Return the [x, y] coordinate for the center point of the cell that contains the specified text.  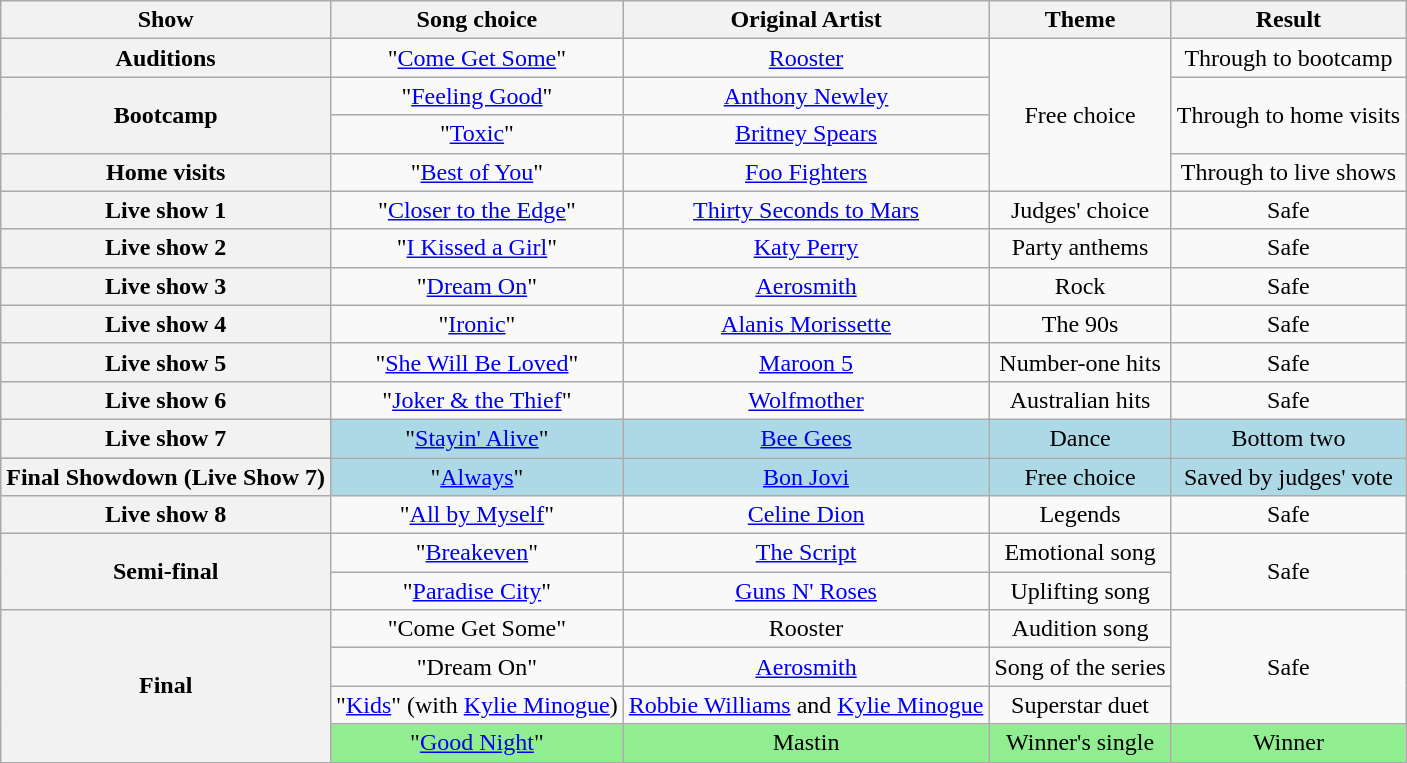
The 90s [1080, 324]
Bottom two [1288, 438]
Anthony Newley [806, 96]
Dance [1080, 438]
Mastin [806, 743]
Number-one hits [1080, 362]
Live show 5 [166, 362]
"She Will Be Loved" [478, 362]
Superstar duet [1080, 705]
Home visits [166, 172]
Rock [1080, 286]
Winner's single [1080, 743]
"Joker & the Thief" [478, 400]
Live show 6 [166, 400]
"Ironic" [478, 324]
"Feeling Good" [478, 96]
Auditions [166, 58]
Bootcamp [166, 115]
Final [166, 686]
Theme [1080, 20]
Final Showdown (Live Show 7) [166, 477]
"I Kissed a Girl" [478, 248]
Original Artist [806, 20]
Bee Gees [806, 438]
The Script [806, 553]
Australian hits [1080, 400]
Live show 1 [166, 210]
"Kids" (with Kylie Minogue) [478, 705]
Robbie Williams and Kylie Minogue [806, 705]
Guns N' Roses [806, 591]
"Best of You" [478, 172]
"Closer to the Edge" [478, 210]
Semi-final [166, 572]
Show [166, 20]
Live show 8 [166, 515]
Through to bootcamp [1288, 58]
Live show 7 [166, 438]
Emotional song [1080, 553]
Live show 4 [166, 324]
Alanis Morissette [806, 324]
Celine Dion [806, 515]
"Toxic" [478, 134]
Foo Fighters [806, 172]
Judges' choice [1080, 210]
Saved by judges' vote [1288, 477]
Through to live shows [1288, 172]
Song of the series [1080, 667]
Song choice [478, 20]
"Always" [478, 477]
"All by Myself" [478, 515]
Party anthems [1080, 248]
Through to home visits [1288, 115]
Maroon 5 [806, 362]
Thirty Seconds to Mars [806, 210]
"Stayin' Alive" [478, 438]
Legends [1080, 515]
Result [1288, 20]
"Breakeven" [478, 553]
"Good Night" [478, 743]
Britney Spears [806, 134]
Bon Jovi [806, 477]
Live show 3 [166, 286]
Wolfmother [806, 400]
Live show 2 [166, 248]
Winner [1288, 743]
Audition song [1080, 629]
Katy Perry [806, 248]
"Paradise City" [478, 591]
Uplifting song [1080, 591]
